Provide the [x, y] coordinate of the cell's center where the given text is located.  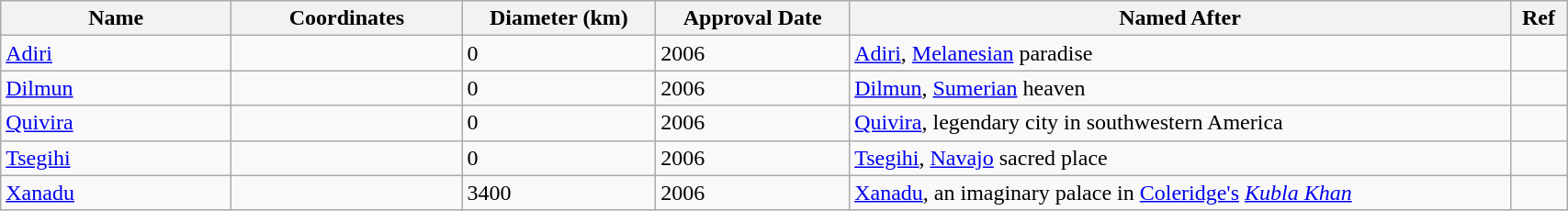
Diameter (km) [558, 18]
Xanadu [116, 193]
Quivira [116, 123]
Adiri, Melanesian paradise [1180, 53]
Xanadu, an imaginary palace in Coleridge's Kubla Khan [1180, 193]
3400 [558, 193]
Adiri [116, 53]
Named After [1180, 18]
Name [116, 18]
Approval Date [753, 18]
Ref [1538, 18]
Tsegihi, Navajo sacred place [1180, 158]
Dilmun, Sumerian heaven [1180, 88]
Quivira, legendary city in southwestern America [1180, 123]
Tsegihi [116, 158]
Coordinates [347, 18]
Dilmun [116, 88]
